Output the [x, y] coordinate of the center of the cell containing the given text.  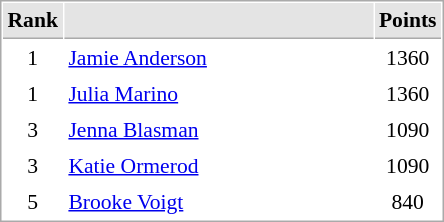
Rank [32, 21]
Katie Ormerod [218, 165]
5 [32, 201]
Brooke Voigt [218, 201]
Julia Marino [218, 93]
Jenna Blasman [218, 129]
Jamie Anderson [218, 57]
840 [408, 201]
Points [408, 21]
